Scan for the cell matching the given text and deliver its (X, Y) coordinate at center. 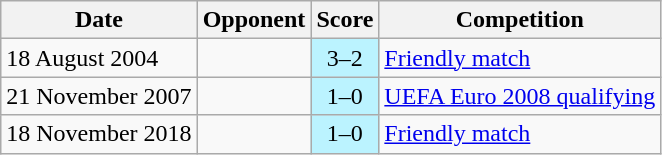
21 November 2007 (99, 96)
Date (99, 20)
Score (345, 20)
18 November 2018 (99, 134)
3–2 (345, 58)
Competition (520, 20)
UEFA Euro 2008 qualifying (520, 96)
Opponent (254, 20)
18 August 2004 (99, 58)
